Provide the (X, Y) coordinate of the cell's center where the given text is located.  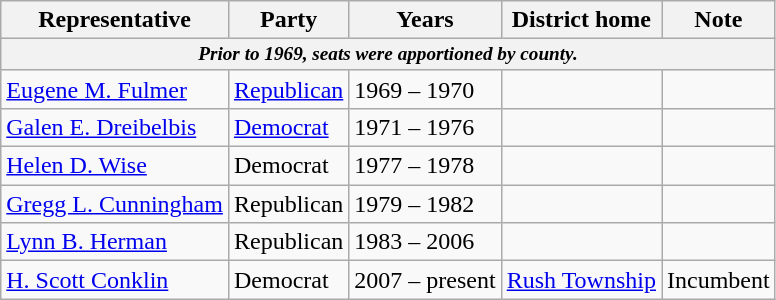
Prior to 1969, seats were apportioned by county. (388, 55)
Eugene M. Fulmer (115, 89)
Gregg L. Cunningham (115, 204)
Galen E. Dreibelbis (115, 128)
Lynn B. Herman (115, 242)
Years (425, 20)
2007 – present (425, 280)
Rush Township (581, 280)
Incumbent (719, 280)
H. Scott Conklin (115, 280)
Note (719, 20)
1979 – 1982 (425, 204)
1969 – 1970 (425, 89)
Helen D. Wise (115, 166)
1971 – 1976 (425, 128)
Representative (115, 20)
Party (288, 20)
District home (581, 20)
1977 – 1978 (425, 166)
1983 – 2006 (425, 242)
